Return (x, y) of the center of cell containing provided text 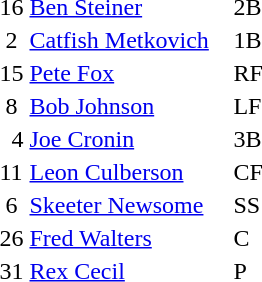
Skeeter Newsome (128, 205)
Joe Cronin (128, 139)
Catfish Metkovich (128, 40)
Leon Culberson (128, 172)
Bob Johnson (128, 106)
Fred Walters (128, 238)
Pete Fox (128, 73)
